Extract the (x, y) coordinate from the center of the cell holding the provided text.  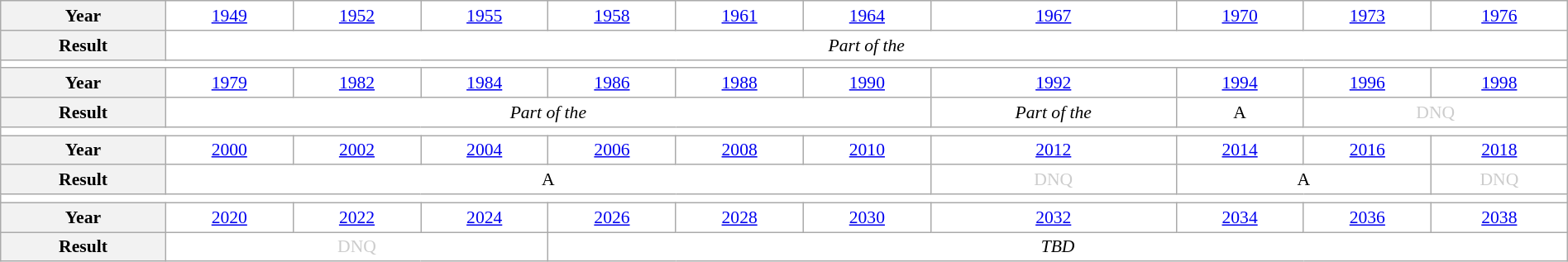
1994 (1240, 83)
2020 (229, 217)
1961 (739, 16)
2028 (739, 217)
TBD (1058, 247)
2030 (867, 217)
1979 (229, 83)
1970 (1240, 16)
2034 (1240, 217)
2026 (612, 217)
2014 (1240, 150)
2024 (485, 217)
1973 (1367, 16)
2032 (1054, 217)
1955 (485, 16)
2016 (1367, 150)
1990 (867, 83)
2008 (739, 150)
1998 (1499, 83)
1952 (356, 16)
2006 (612, 150)
1967 (1054, 16)
1982 (356, 83)
2022 (356, 217)
1988 (739, 83)
2012 (1054, 150)
2002 (356, 150)
2018 (1499, 150)
2038 (1499, 217)
1996 (1367, 83)
2004 (485, 150)
1964 (867, 16)
1949 (229, 16)
2036 (1367, 217)
2010 (867, 150)
2000 (229, 150)
1992 (1054, 83)
1958 (612, 16)
1984 (485, 83)
1986 (612, 83)
1976 (1499, 16)
